Pinpoint the cell where the given text exists, returning its (x, y) midpoint coordinate. 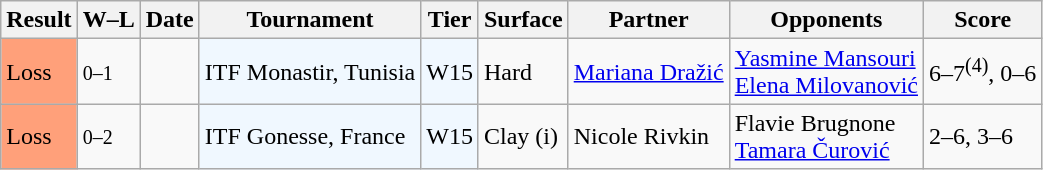
6–7(4), 0–6 (983, 72)
2–6, 3–6 (983, 136)
W–L (108, 20)
Clay (i) (523, 136)
Opponents (826, 20)
Partner (648, 20)
Yasmine Mansouri Elena Milovanović (826, 72)
Result (39, 20)
0–2 (108, 136)
ITF Monastir, Tunisia (310, 72)
0–1 (108, 72)
Score (983, 20)
Tier (450, 20)
Mariana Dražić (648, 72)
Date (170, 20)
ITF Gonesse, France (310, 136)
Nicole Rivkin (648, 136)
Hard (523, 72)
Flavie Brugnone Tamara Čurović (826, 136)
Tournament (310, 20)
Surface (523, 20)
